Extract the (X, Y) coordinate from the center of the cell holding the provided text.  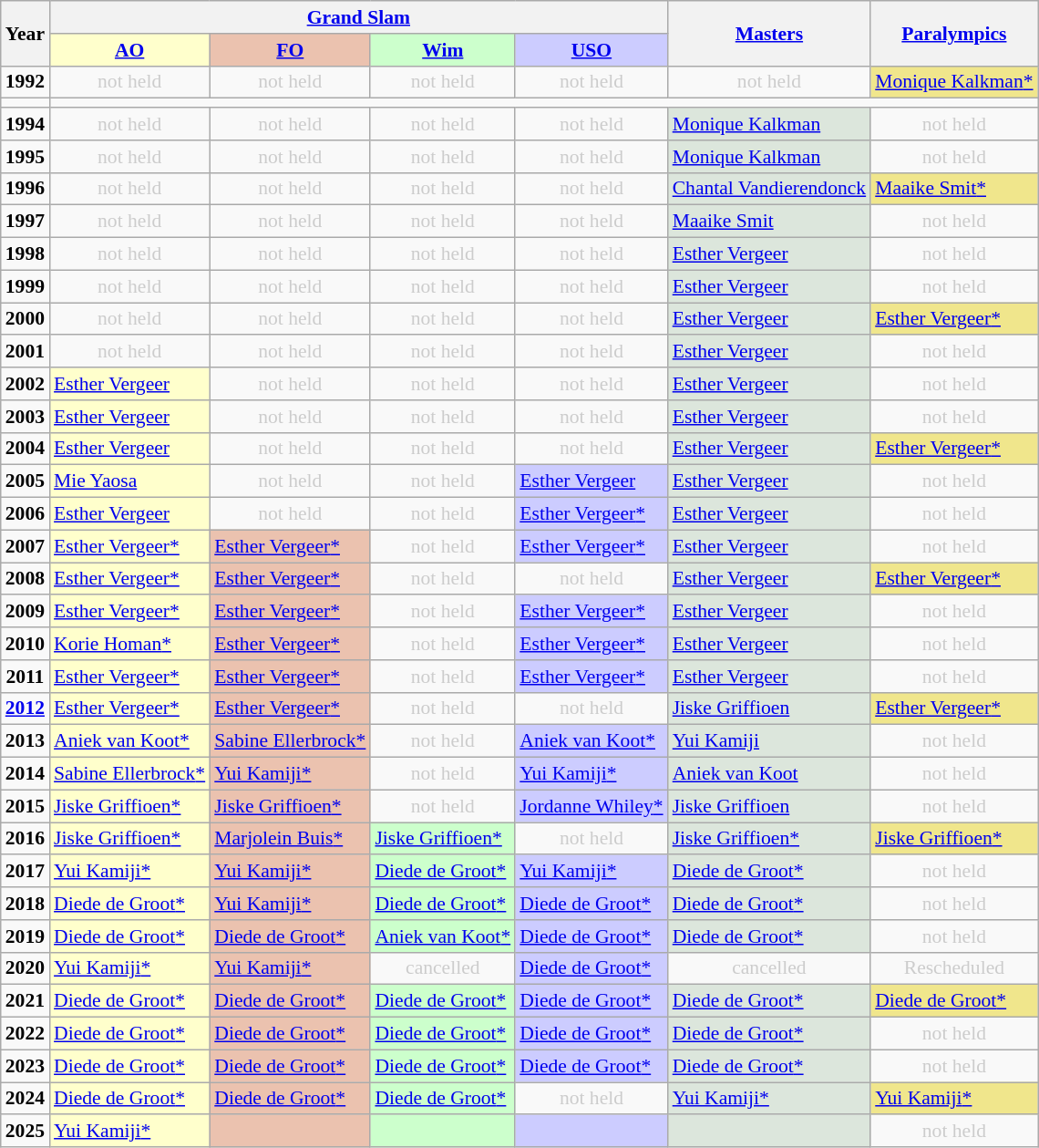
2016 (26, 839)
Yui Kamiji (769, 741)
Marjolein Buis* (290, 839)
1999 (26, 286)
Grand Slam (359, 17)
Paralympics (953, 33)
2001 (26, 352)
2022 (26, 1034)
Aniek van Koot (769, 774)
2003 (26, 417)
1996 (26, 189)
2011 (26, 677)
USO (591, 50)
2013 (26, 741)
2002 (26, 384)
Rescheduled (953, 968)
Masters (769, 33)
2018 (26, 904)
2000 (26, 319)
1995 (26, 157)
Maaike Smit (769, 222)
2006 (26, 514)
1992 (26, 82)
Wim (443, 50)
2005 (26, 481)
1998 (26, 254)
Monique Kalkman* (953, 82)
AO (129, 50)
1997 (26, 222)
2007 (26, 546)
2023 (26, 1066)
Korie Homan* (129, 644)
2015 (26, 806)
2009 (26, 612)
2010 (26, 644)
2020 (26, 968)
2025 (26, 1132)
2019 (26, 936)
1994 (26, 124)
2024 (26, 1099)
Jordanne Whiley* (591, 806)
2012 (26, 708)
Mie Yaosa (129, 481)
Maaike Smit* (953, 189)
2008 (26, 579)
2014 (26, 774)
2021 (26, 1001)
2004 (26, 449)
FO (290, 50)
2017 (26, 872)
Year (26, 33)
Chantal Vandierendonck (769, 189)
